Return [x, y] of the center of cell containing provided text 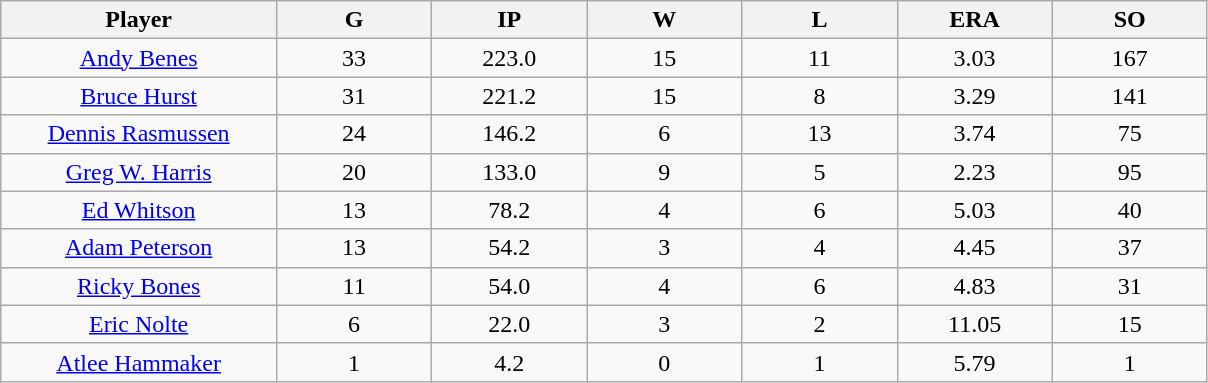
5 [820, 172]
141 [1130, 96]
0 [664, 362]
Atlee Hammaker [139, 362]
4.2 [510, 362]
3.03 [974, 58]
20 [354, 172]
L [820, 20]
W [664, 20]
ERA [974, 20]
9 [664, 172]
Adam Peterson [139, 248]
2 [820, 324]
11.05 [974, 324]
SO [1130, 20]
167 [1130, 58]
54.2 [510, 248]
8 [820, 96]
4.83 [974, 286]
5.79 [974, 362]
223.0 [510, 58]
Player [139, 20]
37 [1130, 248]
24 [354, 134]
146.2 [510, 134]
IP [510, 20]
Dennis Rasmussen [139, 134]
Ricky Bones [139, 286]
133.0 [510, 172]
5.03 [974, 210]
G [354, 20]
3.74 [974, 134]
Bruce Hurst [139, 96]
Greg W. Harris [139, 172]
Eric Nolte [139, 324]
Ed Whitson [139, 210]
95 [1130, 172]
221.2 [510, 96]
40 [1130, 210]
54.0 [510, 286]
2.23 [974, 172]
4.45 [974, 248]
22.0 [510, 324]
33 [354, 58]
3.29 [974, 96]
78.2 [510, 210]
Andy Benes [139, 58]
75 [1130, 134]
